Extract the [x, y] coordinate from the center of the cell holding the provided text.  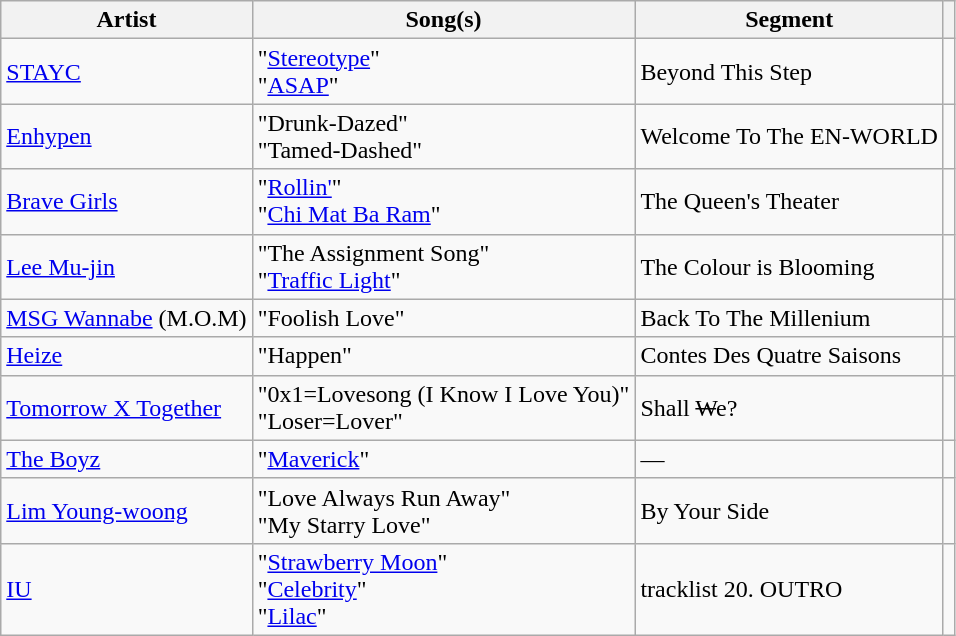
Contes Des Quatre Saisons [789, 356]
The Queen's Theater [789, 202]
"Happen" [444, 356]
Back To The Millenium [789, 318]
IU [126, 589]
"Love Always Run Away""My Starry Love" [444, 510]
"The Assignment Song""Traffic Light" [444, 266]
Beyond This Step [789, 72]
Welcome To The EN-WORLD [789, 136]
"Rollin'""Chi Mat Ba Ram" [444, 202]
Lim Young-woong [126, 510]
Tomorrow X Together [126, 408]
Song(s) [444, 20]
"Drunk-Dazed""Tamed-Dashed" [444, 136]
STAYC [126, 72]
Lee Mu-jin [126, 266]
By Your Side [789, 510]
"Strawberry Moon""Celebrity""Lilac" [444, 589]
"Foolish Love" [444, 318]
Segment [789, 20]
tracklist 20. OUTRO [789, 589]
"Maverick" [444, 459]
Brave Girls [126, 202]
The Boyz [126, 459]
— [789, 459]
Enhypen [126, 136]
"Stereotype""ASAP" [444, 72]
MSG Wannabe (M.O.M) [126, 318]
Shall We? [789, 408]
The Colour is Blooming [789, 266]
Heize [126, 356]
"0x1=Lovesong (I Know I Love You)""Loser=Lover" [444, 408]
Artist [126, 20]
